Locate the cell with the specified text and output its [X, Y] center coordinate. 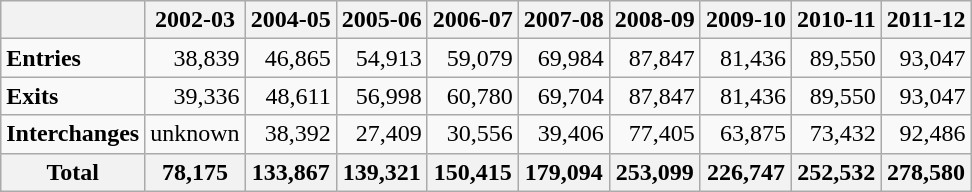
278,580 [926, 172]
Exits [73, 96]
56,998 [382, 96]
92,486 [926, 134]
150,415 [472, 172]
38,392 [290, 134]
2009-10 [746, 20]
Interchanges [73, 134]
2002-03 [195, 20]
69,984 [564, 58]
139,321 [382, 172]
2006-07 [472, 20]
69,704 [564, 96]
38,839 [195, 58]
2004-05 [290, 20]
77,405 [654, 134]
2010-11 [836, 20]
46,865 [290, 58]
253,099 [654, 172]
30,556 [472, 134]
2007-08 [564, 20]
59,079 [472, 58]
226,747 [746, 172]
27,409 [382, 134]
Total [73, 172]
73,432 [836, 134]
133,867 [290, 172]
63,875 [746, 134]
39,406 [564, 134]
78,175 [195, 172]
39,336 [195, 96]
179,094 [564, 172]
48,611 [290, 96]
2011-12 [926, 20]
2005-06 [382, 20]
2008-09 [654, 20]
54,913 [382, 58]
Entries [73, 58]
unknown [195, 134]
252,532 [836, 172]
60,780 [472, 96]
